Detect which cell encompasses the target text, then output its [X, Y] center coordinate. 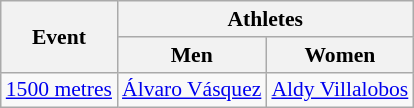
Aldy Villalobos [340, 90]
Álvaro Vásquez [192, 90]
Athletes [265, 19]
1500 metres [59, 90]
Event [59, 36]
Women [340, 55]
Men [192, 55]
